Provide the [x, y] coordinate of the cell's center where the given text is located.  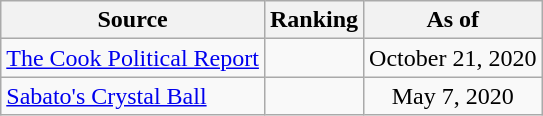
Source [133, 20]
Sabato's Crystal Ball [133, 96]
Ranking [314, 20]
October 21, 2020 [453, 58]
As of [453, 20]
May 7, 2020 [453, 96]
The Cook Political Report [133, 58]
